Identify which cell holds the provided text, then report its [x, y] central coordinate. 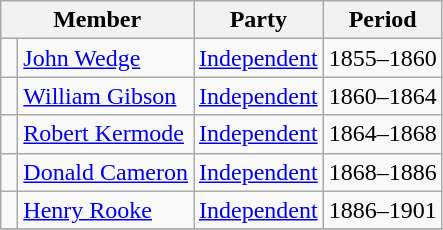
1855–1860 [382, 58]
William Gibson [106, 96]
Donald Cameron [106, 172]
Period [382, 20]
1886–1901 [382, 210]
1860–1864 [382, 96]
Robert Kermode [106, 134]
John Wedge [106, 58]
Henry Rooke [106, 210]
1868–1886 [382, 172]
Member [98, 20]
Party [259, 20]
1864–1868 [382, 134]
